Locate the cell with the specified text and output its (X, Y) center coordinate. 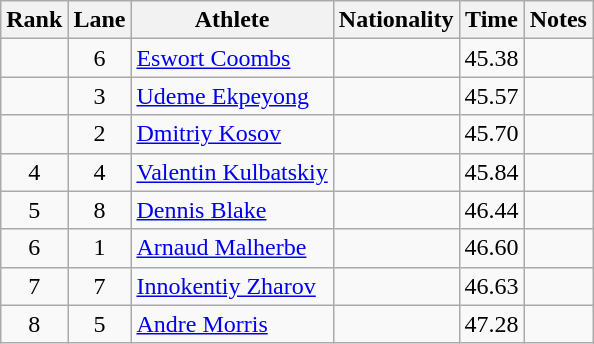
Athlete (232, 20)
2 (100, 134)
46.63 (492, 286)
46.60 (492, 248)
45.38 (492, 58)
46.44 (492, 210)
Arnaud Malherbe (232, 248)
45.84 (492, 172)
3 (100, 96)
47.28 (492, 324)
Time (492, 20)
Udeme Ekpeyong (232, 96)
45.70 (492, 134)
Nationality (396, 20)
Dennis Blake (232, 210)
Valentin Kulbatskiy (232, 172)
Rank (34, 20)
45.57 (492, 96)
Notes (558, 20)
Andre Morris (232, 324)
Innokentiy Zharov (232, 286)
Eswort Coombs (232, 58)
Lane (100, 20)
1 (100, 248)
Dmitriy Kosov (232, 134)
